Extract the (x, y) coordinate from the center of the cell holding the provided text.  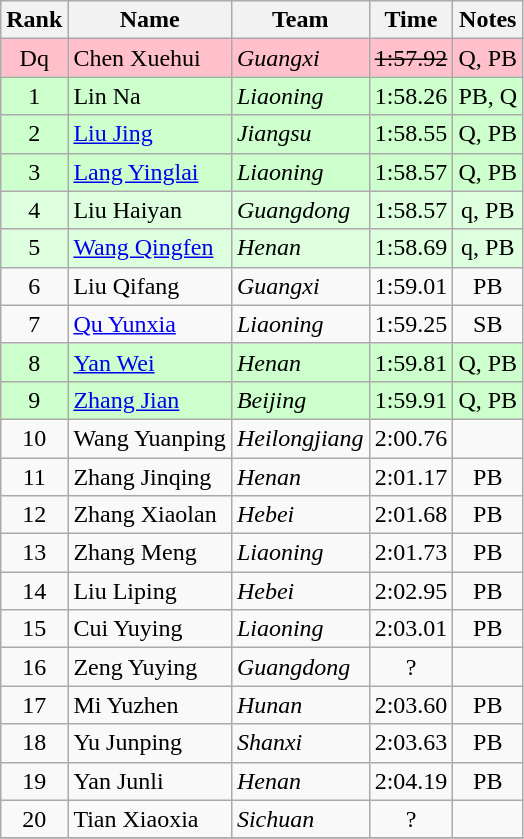
2 (34, 134)
Shanxi (300, 743)
Yan Junli (150, 781)
17 (34, 705)
Yu Junping (150, 743)
2:01.68 (411, 515)
PB, Q (488, 96)
2:03.01 (411, 629)
Qu Yunxia (150, 324)
Time (411, 20)
2:03.63 (411, 743)
7 (34, 324)
Lin Na (150, 96)
10 (34, 438)
16 (34, 667)
18 (34, 743)
2:04.19 (411, 781)
15 (34, 629)
1:59.81 (411, 362)
Team (300, 20)
3 (34, 172)
Dq (34, 58)
11 (34, 477)
Zhang Xiaolan (150, 515)
1:59.91 (411, 400)
1:58.69 (411, 248)
Zhang Meng (150, 553)
1 (34, 96)
1:58.26 (411, 96)
Liu Jing (150, 134)
Rank (34, 20)
2:00.76 (411, 438)
Cui Yuying (150, 629)
1:57.92 (411, 58)
Chen Xuehui (150, 58)
14 (34, 591)
13 (34, 553)
2:03.60 (411, 705)
12 (34, 515)
Tian Xiaoxia (150, 819)
Zeng Yuying (150, 667)
2:01.17 (411, 477)
Zhang Jinqing (150, 477)
20 (34, 819)
Name (150, 20)
Notes (488, 20)
Beijing (300, 400)
Lang Yinglai (150, 172)
1:59.01 (411, 286)
Yan Wei (150, 362)
Wang Qingfen (150, 248)
Jiangsu (300, 134)
SB (488, 324)
Liu Liping (150, 591)
1:58.55 (411, 134)
6 (34, 286)
19 (34, 781)
8 (34, 362)
Heilongjiang (300, 438)
Mi Yuzhen (150, 705)
Wang Yuanping (150, 438)
Liu Haiyan (150, 210)
Hunan (300, 705)
Sichuan (300, 819)
Liu Qifang (150, 286)
1:59.25 (411, 324)
Zhang Jian (150, 400)
2:02.95 (411, 591)
4 (34, 210)
5 (34, 248)
2:01.73 (411, 553)
9 (34, 400)
